Search for the cell housing the specified text and yield its (X, Y) center coordinate. 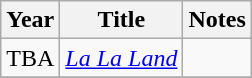
La La Land (122, 58)
Title (122, 20)
TBA (30, 58)
Year (30, 20)
Notes (217, 20)
